Pinpoint the cell where the given text exists, returning its (x, y) midpoint coordinate. 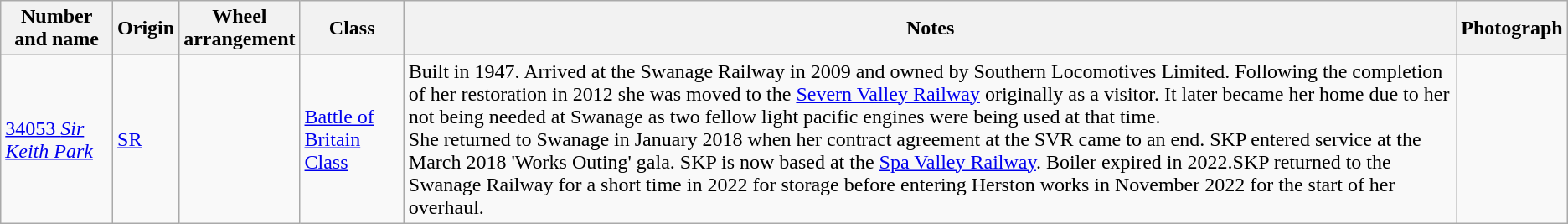
Photograph (1512, 29)
Origin (146, 29)
Battle of Britain Class (352, 139)
Class (352, 29)
34053 Sir Keith Park (57, 139)
Wheelarrangement (240, 29)
Notes (930, 29)
SR (146, 139)
Number and name (57, 29)
